From the cell containing the given text, extract its center point as (x, y) coordinate. 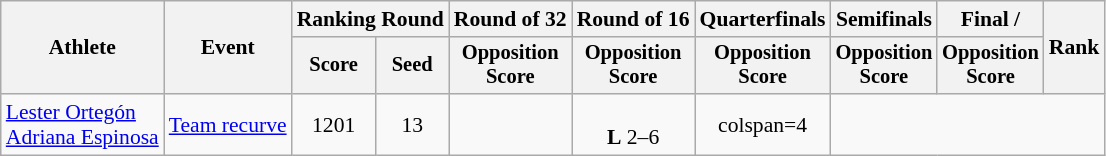
1201 (334, 124)
Athlete (82, 48)
13 (412, 124)
Round of 16 (634, 19)
Seed (412, 66)
Event (228, 48)
Round of 32 (510, 19)
Team recurve (228, 124)
L 2–6 (634, 124)
Quarterfinals (763, 19)
Rank (1074, 48)
Final / (990, 19)
colspan=4 (763, 124)
Semifinals (884, 19)
Lester OrtegónAdriana Espinosa (82, 124)
Ranking Round (370, 19)
Score (334, 66)
